Return [X, Y] of the center of cell containing provided text 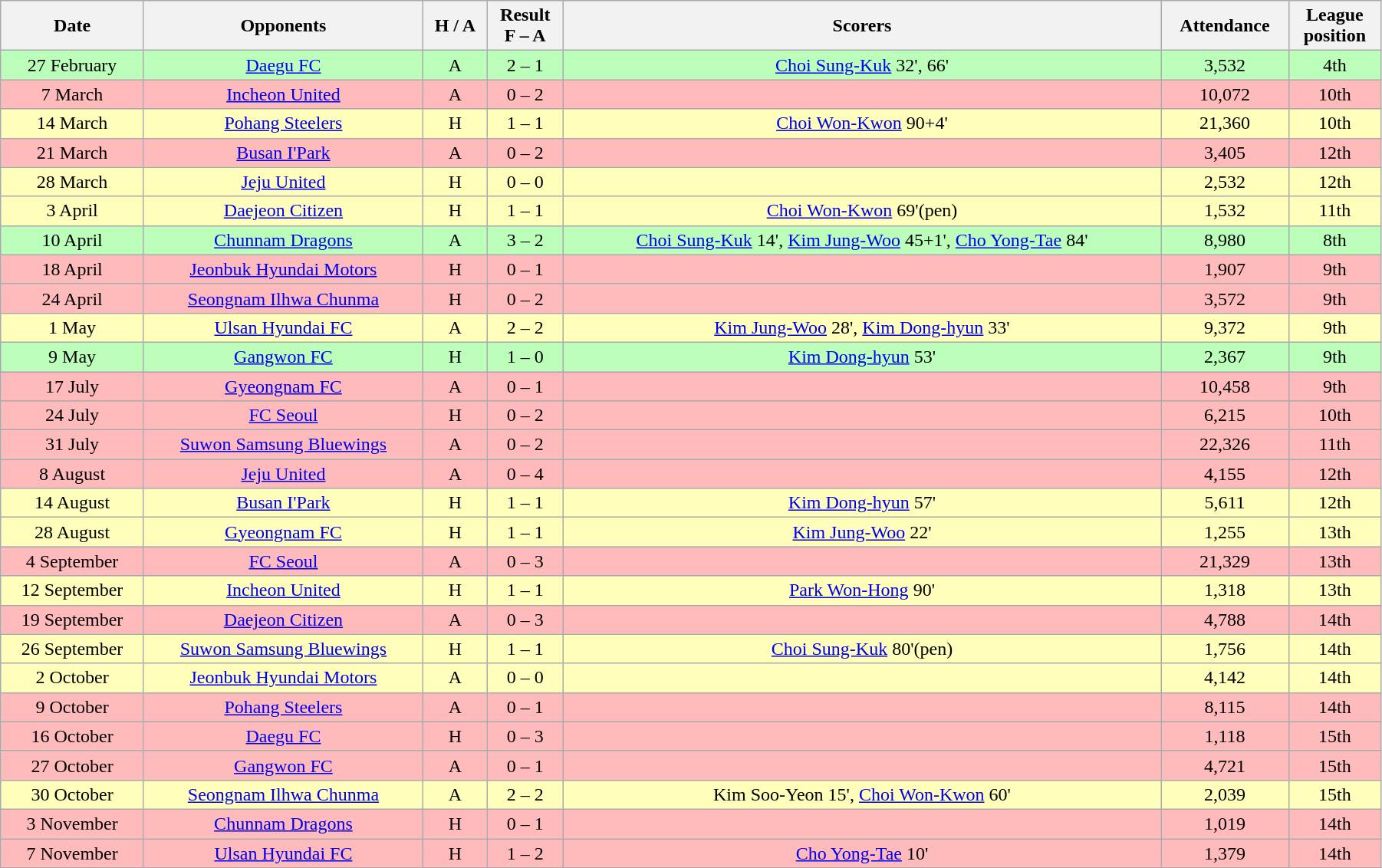
18 April [72, 269]
27 October [72, 765]
ResultF – A [525, 26]
0 – 4 [525, 474]
1 May [72, 327]
3 April [72, 211]
8,980 [1226, 240]
1,318 [1226, 590]
8 August [72, 474]
Choi Sung-Kuk 14', Kim Jung-Woo 45+1', Cho Yong-Tae 84' [862, 240]
19 September [72, 620]
8th [1334, 240]
24 July [72, 416]
H / A [456, 26]
Choi Won-Kwon 69'(pen) [862, 211]
1,379 [1226, 853]
2,039 [1226, 794]
1,756 [1226, 649]
26 September [72, 649]
6,215 [1226, 416]
7 March [72, 94]
1,118 [1226, 736]
14 March [72, 123]
21 March [72, 153]
1,907 [1226, 269]
Date [72, 26]
Choi Sung-Kuk 32', 66' [862, 65]
1,532 [1226, 211]
1 – 2 [525, 853]
9 October [72, 707]
1,019 [1226, 824]
10 April [72, 240]
27 February [72, 65]
Leagueposition [1334, 26]
14 August [72, 503]
Scorers [862, 26]
10,458 [1226, 386]
2 October [72, 678]
Choi Sung-Kuk 80'(pen) [862, 649]
30 October [72, 794]
Cho Yong-Tae 10' [862, 853]
2,532 [1226, 182]
Kim Jung-Woo 22' [862, 532]
28 March [72, 182]
Kim Jung-Woo 28', Kim Dong-hyun 33' [862, 327]
28 August [72, 532]
3 November [72, 824]
12 September [72, 590]
4,788 [1226, 620]
4,142 [1226, 678]
24 April [72, 298]
Park Won-Hong 90' [862, 590]
2 – 1 [525, 65]
22,326 [1226, 445]
3,572 [1226, 298]
31 July [72, 445]
4,721 [1226, 765]
Choi Won-Kwon 90+4' [862, 123]
2,367 [1226, 357]
4,155 [1226, 474]
Kim Dong-hyun 53' [862, 357]
17 July [72, 386]
16 October [72, 736]
8,115 [1226, 707]
5,611 [1226, 503]
7 November [72, 853]
3 – 2 [525, 240]
4 September [72, 561]
Attendance [1226, 26]
3,532 [1226, 65]
10,072 [1226, 94]
21,360 [1226, 123]
9 May [72, 357]
9,372 [1226, 327]
Kim Dong-hyun 57' [862, 503]
1,255 [1226, 532]
1 – 0 [525, 357]
Kim Soo-Yeon 15', Choi Won-Kwon 60' [862, 794]
4th [1334, 65]
Opponents [283, 26]
3,405 [1226, 153]
21,329 [1226, 561]
